Determine the (x, y) coordinate at the center of the cell enclosing the given text.  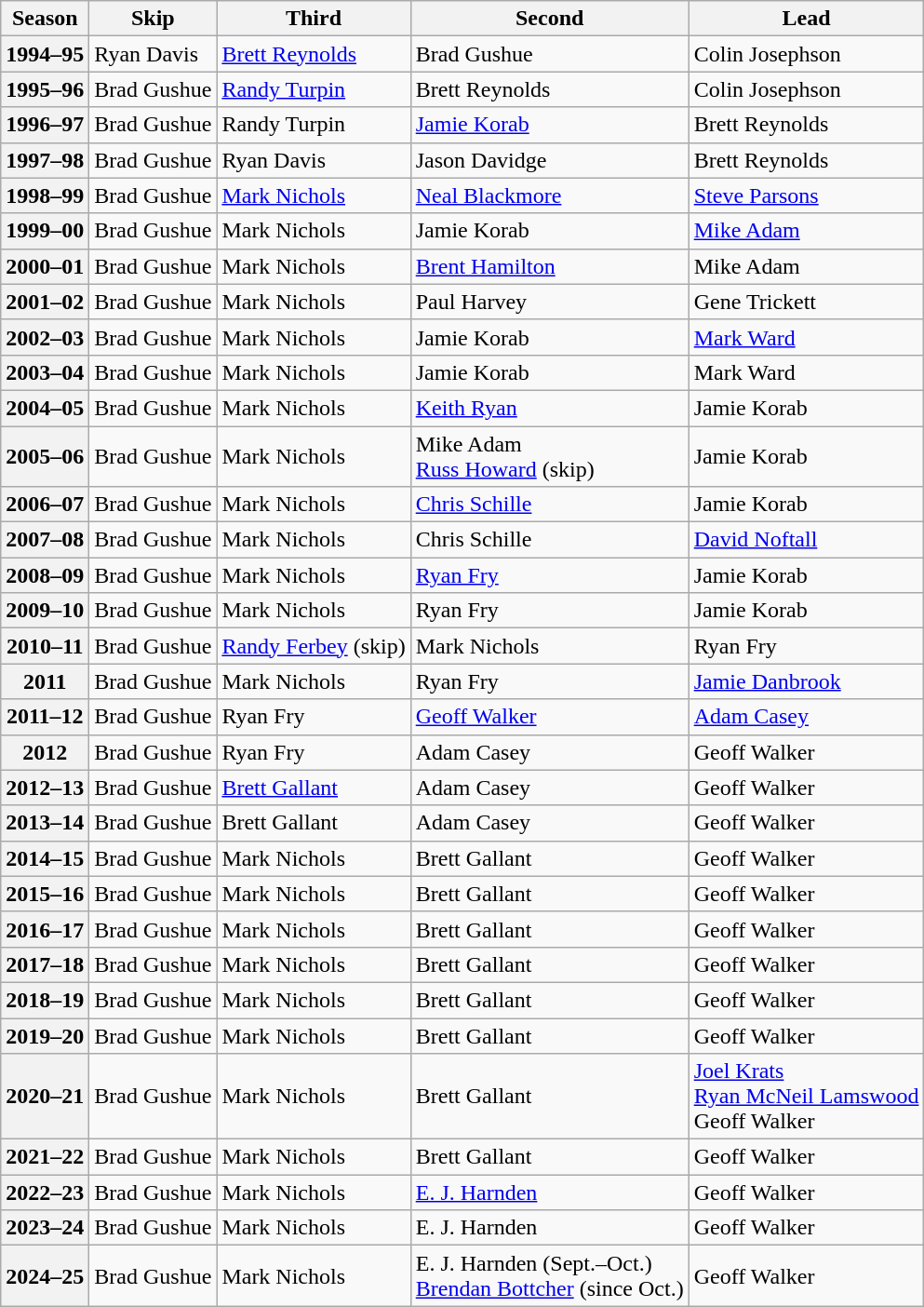
Lead (806, 19)
2000–01 (45, 266)
2015–16 (45, 894)
2011–12 (45, 717)
1997–98 (45, 160)
2013–14 (45, 823)
Mike Adam Russ Howard (skip) (549, 456)
Keith Ryan (549, 408)
Randy Ferbey (skip) (314, 646)
2017–18 (45, 964)
Second (549, 19)
2009–10 (45, 611)
1999–00 (45, 231)
E. J. Harnden (Sept.–Oct.) Brendan Bottcher (since Oct.) (549, 1275)
2004–05 (45, 408)
Neal Blackmore (549, 195)
2012 (45, 752)
Third (314, 19)
Brent Hamilton (549, 266)
2021–22 (45, 1157)
1995–96 (45, 89)
Skip (153, 19)
1994–95 (45, 54)
2001–02 (45, 302)
2016–17 (45, 929)
2008–09 (45, 575)
2020–21 (45, 1097)
Joel Krats Ryan McNeil Lamswood Geoff Walker (806, 1097)
Jamie Danbrook (806, 681)
2019–20 (45, 1036)
2006–07 (45, 505)
2024–25 (45, 1275)
2018–19 (45, 1000)
2022–23 (45, 1192)
1998–99 (45, 195)
Gene Trickett (806, 302)
2003–04 (45, 372)
David Noftall (806, 540)
Season (45, 19)
Jason Davidge (549, 160)
2002–03 (45, 337)
Paul Harvey (549, 302)
2014–15 (45, 858)
2011 (45, 681)
Steve Parsons (806, 195)
2012–13 (45, 788)
2010–11 (45, 646)
2023–24 (45, 1228)
2005–06 (45, 456)
1996–97 (45, 125)
2007–08 (45, 540)
